Output the (x, y) coordinate of the center of the cell containing the given text.  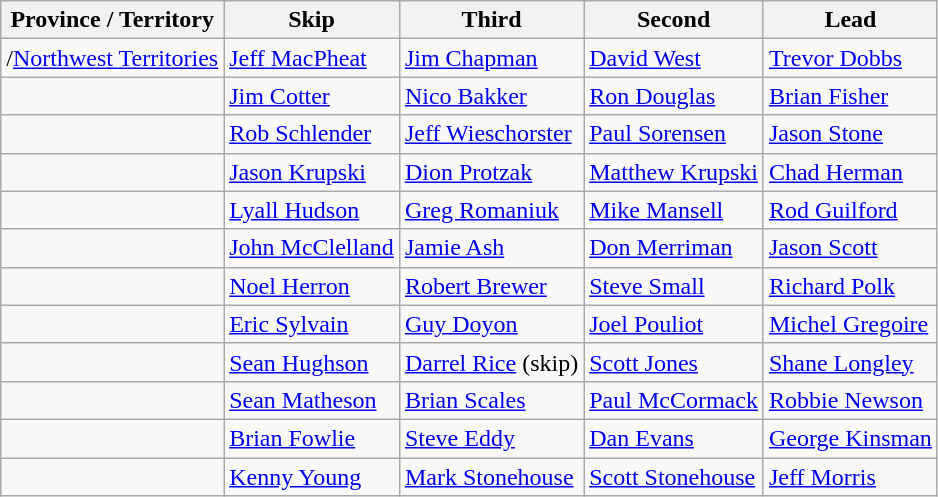
Brian Scales (491, 400)
Brian Fowlie (312, 438)
Scott Jones (674, 362)
Michel Gregoire (850, 324)
Jeff Morris (850, 477)
Jeff Wieschorster (491, 134)
Trevor Dobbs (850, 58)
Noel Herron (312, 286)
George Kinsman (850, 438)
Sean Hughson (312, 362)
Guy Doyon (491, 324)
Brian Fisher (850, 96)
Jason Stone (850, 134)
John McClelland (312, 248)
/Northwest Territories (112, 58)
Joel Pouliot (674, 324)
Eric Sylvain (312, 324)
Scott Stonehouse (674, 477)
Jason Scott (850, 248)
Matthew Krupski (674, 172)
Steve Small (674, 286)
Paul McCormack (674, 400)
Third (491, 20)
Jim Chapman (491, 58)
David West (674, 58)
Lyall Hudson (312, 210)
Robbie Newson (850, 400)
Jason Krupski (312, 172)
Chad Herman (850, 172)
Darrel Rice (skip) (491, 362)
Jeff MacPheat (312, 58)
Nico Bakker (491, 96)
Lead (850, 20)
Mark Stonehouse (491, 477)
Robert Brewer (491, 286)
Jamie Ash (491, 248)
Ron Douglas (674, 96)
Second (674, 20)
Rod Guilford (850, 210)
Steve Eddy (491, 438)
Sean Matheson (312, 400)
Jim Cotter (312, 96)
Dan Evans (674, 438)
Mike Mansell (674, 210)
Dion Protzak (491, 172)
Province / Territory (112, 20)
Skip (312, 20)
Don Merriman (674, 248)
Greg Romaniuk (491, 210)
Richard Polk (850, 286)
Rob Schlender (312, 134)
Paul Sorensen (674, 134)
Kenny Young (312, 477)
Shane Longley (850, 362)
